Provide the (X, Y) coordinate of the cell's center where the given text is located.  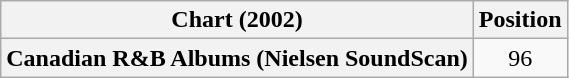
96 (520, 58)
Position (520, 20)
Chart (2002) (238, 20)
Canadian R&B Albums (Nielsen SoundScan) (238, 58)
